Search for the cell housing the specified text and yield its (x, y) center coordinate. 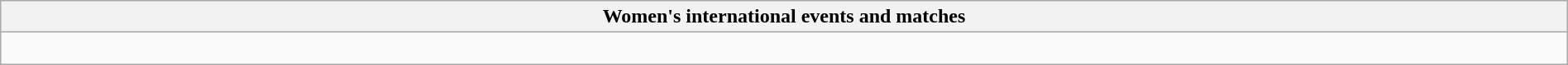
Women's international events and matches (784, 17)
